Extract the [X, Y] coordinate from the center of the cell holding the provided text.  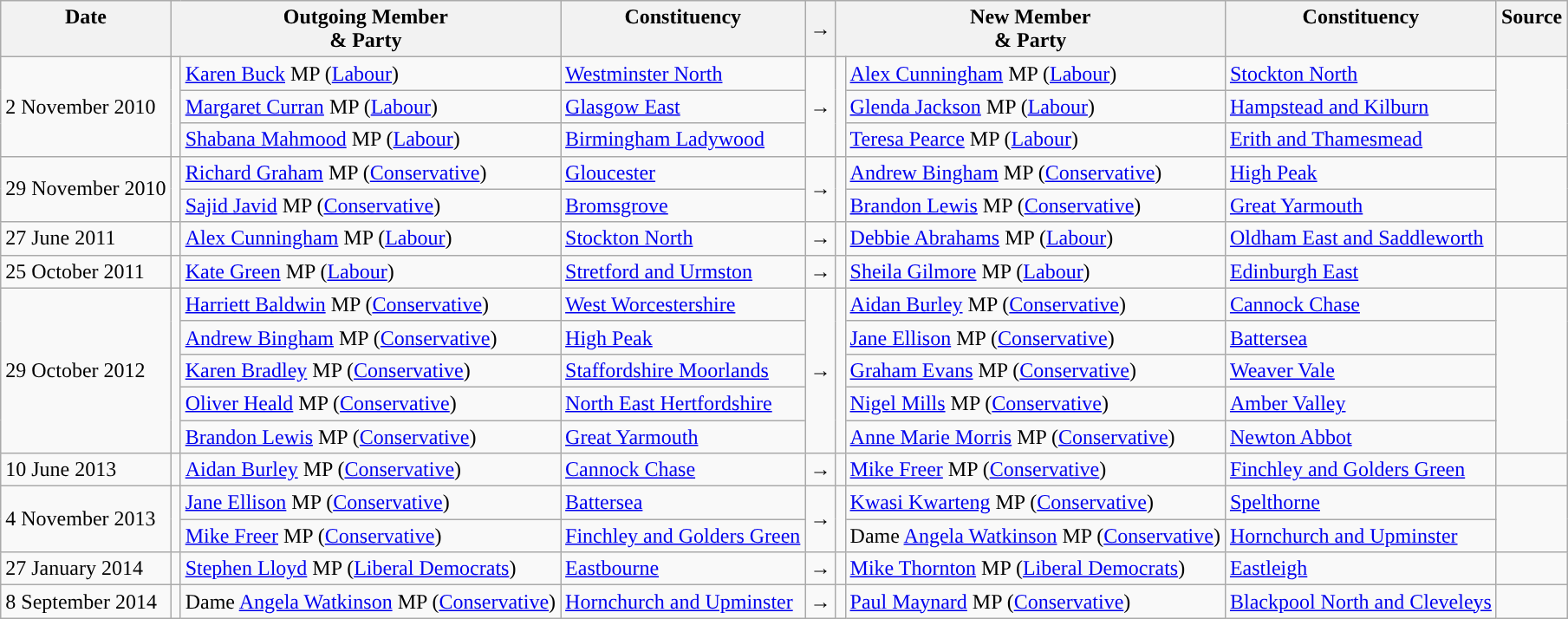
25 October 2011 [86, 271]
Richard Graham MP (Conservative) [370, 173]
Source [1531, 29]
Edinburgh East [1361, 271]
10 June 2013 [86, 470]
Glasgow East [683, 107]
Graham Evans MP (Conservative) [1035, 370]
Newton Abbot [1361, 436]
Outgoing Member& Party [366, 29]
Mike Thornton MP (Liberal Democrats) [1035, 569]
Bromsgrove [683, 205]
Birmingham Ladywood [683, 140]
North East Hertfordshire [683, 403]
Gloucester [683, 173]
4 November 2013 [86, 519]
Kwasi Kwarteng MP (Conservative) [1035, 503]
Nigel Mills MP (Conservative) [1035, 403]
8 September 2014 [86, 602]
Erith and Thamesmead [1361, 140]
27 January 2014 [86, 569]
Oliver Heald MP (Conservative) [370, 403]
Karen Buck MP (Labour) [370, 74]
Hampstead and Kilburn [1361, 107]
Spelthorne [1361, 503]
27 June 2011 [86, 238]
29 October 2012 [86, 370]
2 November 2010 [86, 107]
New Member& Party [1030, 29]
Margaret Curran MP (Labour) [370, 107]
Glenda Jackson MP (Labour) [1035, 107]
Paul Maynard MP (Conservative) [1035, 602]
Stephen Lloyd MP (Liberal Democrats) [370, 569]
Harriett Baldwin MP (Conservative) [370, 304]
Stretford and Urmston [683, 271]
Amber Valley [1361, 403]
Westminster North [683, 74]
Karen Bradley MP (Conservative) [370, 370]
Date [86, 29]
Teresa Pearce MP (Labour) [1035, 140]
Eastleigh [1361, 569]
29 November 2010 [86, 189]
Debbie Abrahams MP (Labour) [1035, 238]
Eastbourne [683, 569]
Oldham East and Saddleworth [1361, 238]
Anne Marie Morris MP (Conservative) [1035, 436]
Sajid Javid MP (Conservative) [370, 205]
Sheila Gilmore MP (Labour) [1035, 271]
Weaver Vale [1361, 370]
Staffordshire Moorlands [683, 370]
West Worcestershire [683, 304]
Shabana Mahmood MP (Labour) [370, 140]
Blackpool North and Cleveleys [1361, 602]
Kate Green MP (Labour) [370, 271]
